Identify which cell holds the provided text, then report its [x, y] central coordinate. 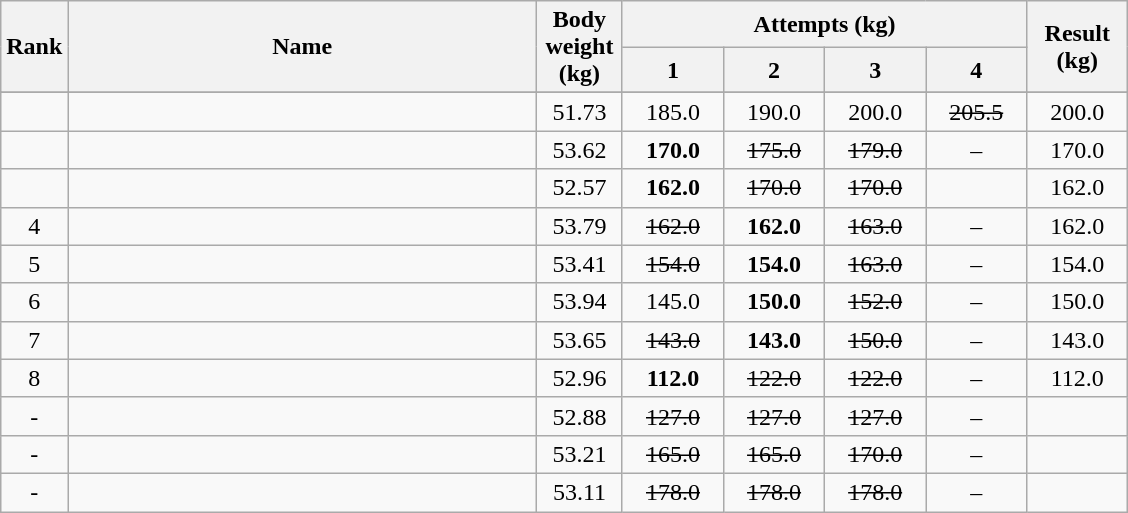
51.73 [579, 112]
Body weight (kg) [579, 47]
52.88 [579, 416]
152.0 [876, 302]
53.62 [579, 150]
53.41 [579, 264]
3 [876, 70]
53.65 [579, 340]
7 [34, 340]
6 [34, 302]
185.0 [672, 112]
Name [302, 47]
205.5 [976, 112]
Attempts (kg) [824, 24]
175.0 [774, 150]
2 [774, 70]
1 [672, 70]
53.11 [579, 492]
52.57 [579, 188]
52.96 [579, 378]
Result (kg) [1078, 47]
179.0 [876, 150]
53.79 [579, 226]
145.0 [672, 302]
53.21 [579, 454]
53.94 [579, 302]
190.0 [774, 112]
Rank [34, 47]
5 [34, 264]
8 [34, 378]
